Scan for the cell matching the given text and deliver its [x, y] coordinate at center. 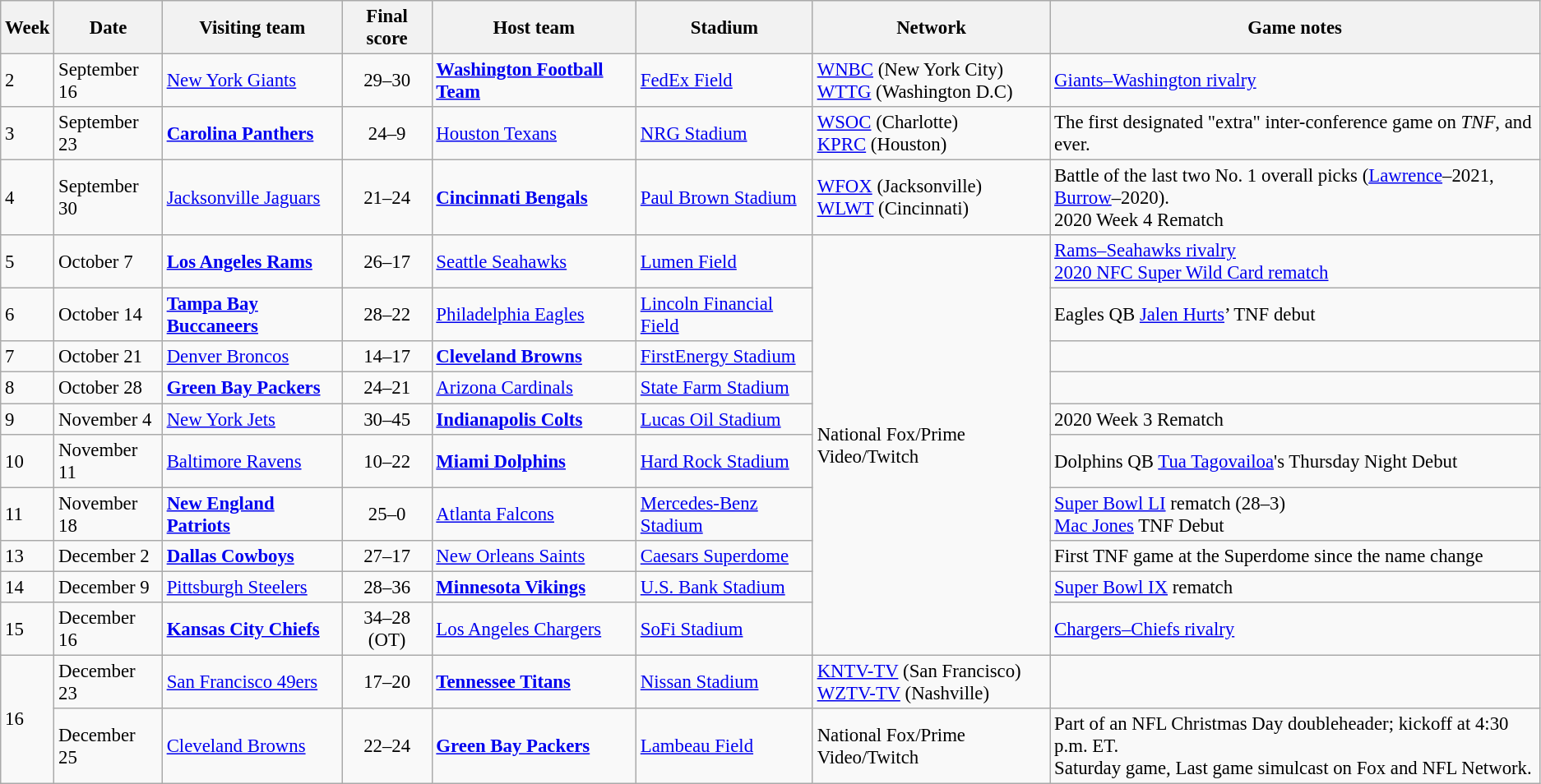
Super Bowl IX rematch [1295, 587]
7 [28, 357]
25–0 [386, 514]
Lambeau Field [724, 746]
26–17 [386, 261]
28–36 [386, 587]
Stadium [724, 28]
14 [28, 587]
Carolina Panthers [252, 133]
22–24 [386, 746]
30–45 [386, 419]
New York Giants [252, 81]
Date [109, 28]
28–22 [386, 316]
Washington Football Team [534, 81]
16 [28, 719]
October 21 [109, 357]
3 [28, 133]
Los Angeles Rams [252, 261]
WSOC (Charlotte)KPRC (Houston) [931, 133]
5 [28, 261]
November 18 [109, 514]
Visiting team [252, 28]
9 [28, 419]
29–30 [386, 81]
27–17 [386, 556]
October 28 [109, 388]
Jacksonville Jaguars [252, 198]
Denver Broncos [252, 357]
Houston Texans [534, 133]
FedEx Field [724, 81]
New York Jets [252, 419]
San Francisco 49ers [252, 682]
Cincinnati Bengals [534, 198]
U.S. Bank Stadium [724, 587]
13 [28, 556]
Lincoln Financial Field [724, 316]
KNTV-TV (San Francisco)WZTV-TV (Nashville) [931, 682]
24–9 [386, 133]
Seattle Seahawks [534, 261]
21–24 [386, 198]
10–22 [386, 460]
Miami Dolphins [534, 460]
Giants–Washington rivalry [1295, 81]
Network [931, 28]
NRG Stadium [724, 133]
Caesars Superdome [724, 556]
6 [28, 316]
2020 Week 3 Rematch [1295, 419]
15 [28, 630]
Chargers–Chiefs rivalry [1295, 630]
September 16 [109, 81]
FirstEnergy Stadium [724, 357]
October 7 [109, 261]
24–21 [386, 388]
November 11 [109, 460]
Lumen Field [724, 261]
17–20 [386, 682]
Philadelphia Eagles [534, 316]
4 [28, 198]
2 [28, 81]
11 [28, 514]
October 14 [109, 316]
Baltimore Ravens [252, 460]
Lucas Oil Stadium [724, 419]
Kansas City Chiefs [252, 630]
Indianapolis Colts [534, 419]
Minnesota Vikings [534, 587]
SoFi Stadium [724, 630]
December 2 [109, 556]
December 23 [109, 682]
Tampa Bay Buccaneers [252, 316]
Host team [534, 28]
Arizona Cardinals [534, 388]
State Farm Stadium [724, 388]
10 [28, 460]
September 30 [109, 198]
December 16 [109, 630]
Pittsburgh Steelers [252, 587]
November 4 [109, 419]
New England Patriots [252, 514]
Dolphins QB Tua Tagovailoa's Thursday Night Debut [1295, 460]
The first designated "extra" inter-conference game on TNF, and ever. [1295, 133]
WFOX (Jacksonville)WLWT (Cincinnati) [931, 198]
Atlanta Falcons [534, 514]
14–17 [386, 357]
New Orleans Saints [534, 556]
Dallas Cowboys [252, 556]
First TNF game at the Superdome since the name change [1295, 556]
34–28 (OT) [386, 630]
8 [28, 388]
Los Angeles Chargers [534, 630]
Week [28, 28]
Final score [386, 28]
Battle of the last two No. 1 overall picks (Lawrence–2021, Burrow–2020).2020 Week 4 Rematch [1295, 198]
WNBC (New York City)WTTG (Washington D.C) [931, 81]
Eagles QB Jalen Hurts’ TNF debut [1295, 316]
December 25 [109, 746]
Part of an NFL Christmas Day doubleheader; kickoff at 4:30 p.m. ET.Saturday game, Last game simulcast on Fox and NFL Network. [1295, 746]
December 9 [109, 587]
Game notes [1295, 28]
Hard Rock Stadium [724, 460]
Tennessee Titans [534, 682]
Paul Brown Stadium [724, 198]
Mercedes-Benz Stadium [724, 514]
Rams–Seahawks rivalry2020 NFC Super Wild Card rematch [1295, 261]
Nissan Stadium [724, 682]
Super Bowl LI rematch (28–3)Mac Jones TNF Debut [1295, 514]
September 23 [109, 133]
